Find where the given text appears and provide that cell's center as [x, y] coordinate. 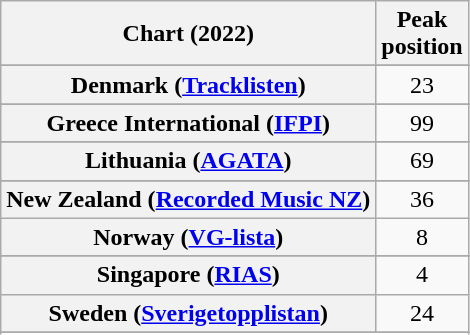
Chart (2022) [188, 34]
Greece International (IFPI) [188, 123]
Sweden (Sverigetopplistan) [188, 313]
69 [422, 161]
Lithuania (AGATA) [188, 161]
99 [422, 123]
Norway (VG-lista) [188, 237]
36 [422, 199]
Singapore (RIAS) [188, 275]
4 [422, 275]
New Zealand (Recorded Music NZ) [188, 199]
24 [422, 313]
8 [422, 237]
Peakposition [422, 34]
23 [422, 85]
Denmark (Tracklisten) [188, 85]
